Search for the cell housing the specified text and yield its (X, Y) center coordinate. 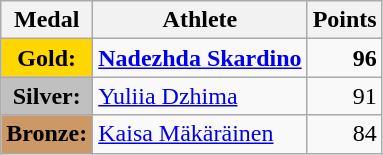
Gold: (47, 58)
Silver: (47, 96)
Kaisa Mäkäräinen (200, 134)
Nadezhda Skardino (200, 58)
Medal (47, 20)
91 (344, 96)
Athlete (200, 20)
Bronze: (47, 134)
96 (344, 58)
Yuliia Dzhima (200, 96)
84 (344, 134)
Points (344, 20)
